For the text-containing cell, return its midpoint in [X, Y] coordinate format. 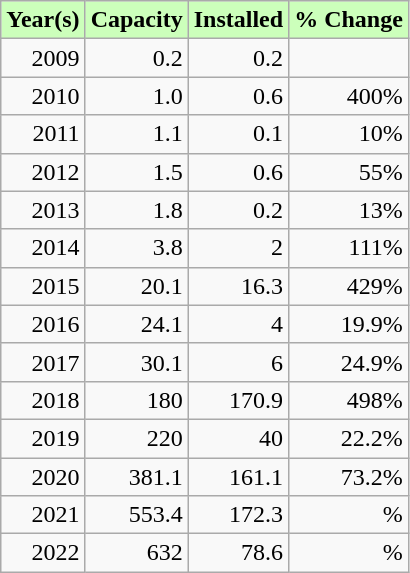
24.9% [349, 362]
10% [349, 134]
20.1 [136, 286]
161.1 [238, 477]
Installed [238, 20]
2022 [43, 553]
19.9% [349, 324]
2014 [43, 248]
180 [136, 400]
1.0 [136, 96]
400% [349, 96]
3.8 [136, 248]
6 [238, 362]
4 [238, 324]
2020 [43, 477]
111% [349, 248]
% Change [349, 20]
30.1 [136, 362]
632 [136, 553]
13% [349, 210]
2012 [43, 172]
429% [349, 286]
78.6 [238, 553]
170.9 [238, 400]
172.3 [238, 515]
2015 [43, 286]
Year(s) [43, 20]
498% [349, 400]
381.1 [136, 477]
Capacity [136, 20]
2 [238, 248]
2009 [43, 58]
2017 [43, 362]
2016 [43, 324]
220 [136, 438]
0.1 [238, 134]
2019 [43, 438]
16.3 [238, 286]
73.2% [349, 477]
1.5 [136, 172]
2011 [43, 134]
24.1 [136, 324]
1.8 [136, 210]
2018 [43, 400]
55% [349, 172]
553.4 [136, 515]
2021 [43, 515]
22.2% [349, 438]
2010 [43, 96]
1.1 [136, 134]
2013 [43, 210]
40 [238, 438]
